Locate the cell with the specified text and output its (X, Y) center coordinate. 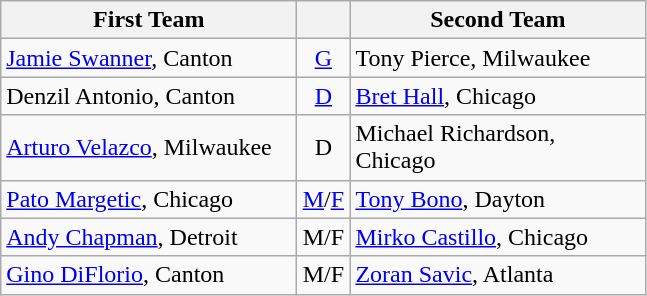
Denzil Antonio, Canton (149, 96)
Pato Margetic, Chicago (149, 199)
Michael Richardson, Chicago (498, 148)
Second Team (498, 20)
Tony Bono, Dayton (498, 199)
Zoran Savic, Atlanta (498, 275)
Bret Hall, Chicago (498, 96)
Tony Pierce, Milwaukee (498, 58)
Andy Chapman, Detroit (149, 237)
First Team (149, 20)
G (324, 58)
Arturo Velazco, Milwaukee (149, 148)
Jamie Swanner, Canton (149, 58)
Mirko Castillo, Chicago (498, 237)
Gino DiFlorio, Canton (149, 275)
